Pinpoint the cell where the given text exists, returning its [X, Y] midpoint coordinate. 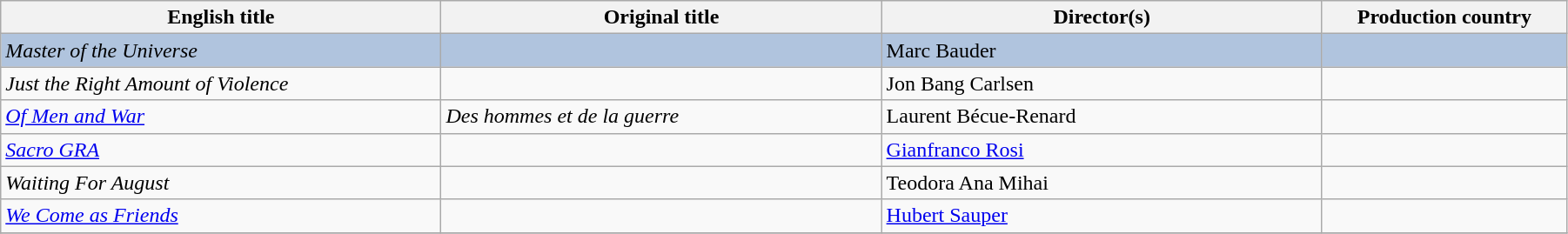
Des hommes et de la guerre [661, 117]
Just the Right Amount of Violence [221, 84]
Teodora Ana Mihai [1102, 183]
Jon Bang Carlsen [1102, 84]
Sacro GRA [221, 150]
Production country [1444, 17]
We Come as Friends [221, 216]
English title [221, 17]
Marc Bauder [1102, 50]
Director(s) [1102, 17]
Original title [661, 17]
Gianfranco Rosi [1102, 150]
Of Men and War [221, 117]
Laurent Bécue-Renard [1102, 117]
Hubert Sauper [1102, 216]
Waiting For August [221, 183]
Master of the Universe [221, 50]
